Identify which cell holds the provided text, then report its [X, Y] central coordinate. 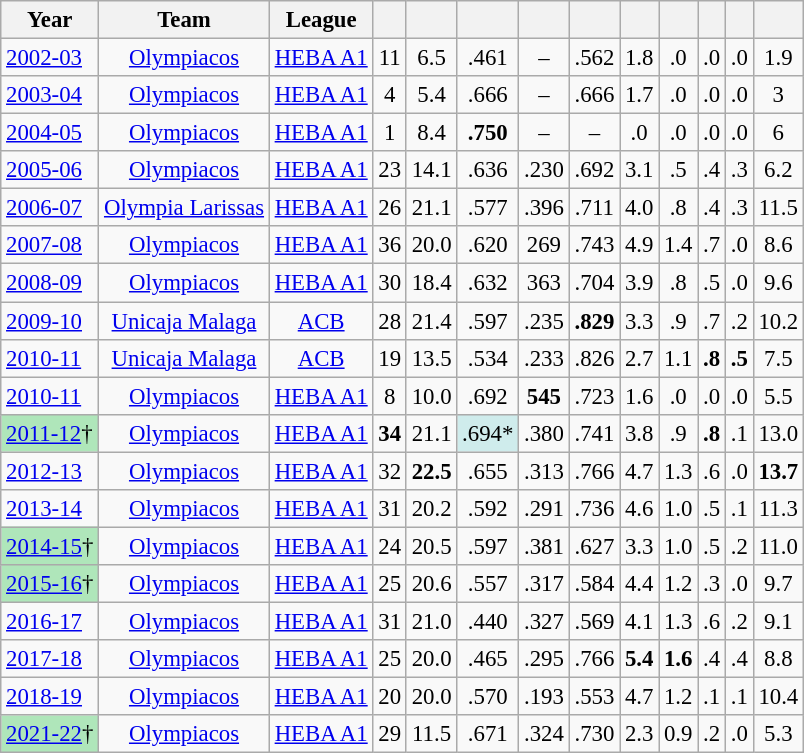
.233 [544, 358]
2016-17 [50, 621]
10.4 [778, 697]
Year [50, 20]
.193 [544, 697]
1.8 [640, 58]
23 [390, 170]
9.6 [778, 283]
.440 [488, 621]
8.6 [778, 245]
269 [544, 245]
2013-14 [50, 509]
4.9 [640, 245]
2015-16† [50, 584]
.627 [594, 546]
2011-12† [50, 433]
5.5 [778, 396]
2012-13 [50, 471]
.584 [594, 584]
3.9 [640, 283]
.553 [594, 697]
.829 [594, 321]
.381 [544, 546]
.324 [544, 734]
19 [390, 358]
9.7 [778, 584]
1.9 [778, 58]
2005-06 [50, 170]
.655 [488, 471]
.826 [594, 358]
13.5 [431, 358]
5.3 [778, 734]
20 [390, 697]
2003-04 [50, 95]
4.1 [640, 621]
3.8 [640, 433]
30 [390, 283]
1.4 [678, 245]
9.1 [778, 621]
10.0 [431, 396]
6 [778, 133]
.723 [594, 396]
2018-19 [50, 697]
18.4 [431, 283]
2.7 [640, 358]
26 [390, 208]
.465 [488, 659]
League [321, 20]
.592 [488, 509]
34 [390, 433]
10.2 [778, 321]
.694* [488, 433]
1.1 [678, 358]
13.7 [778, 471]
.704 [594, 283]
.557 [488, 584]
.291 [544, 509]
32 [390, 471]
2007-08 [50, 245]
4 [390, 95]
2002-03 [50, 58]
36 [390, 245]
.577 [488, 208]
.570 [488, 697]
.736 [594, 509]
363 [544, 283]
2009-10 [50, 321]
.711 [594, 208]
.743 [594, 245]
22.5 [431, 471]
11.3 [778, 509]
.295 [544, 659]
.461 [488, 58]
8.8 [778, 659]
20.5 [431, 546]
2021-22† [50, 734]
21.0 [431, 621]
24 [390, 546]
20.2 [431, 509]
.396 [544, 208]
Olympia Larissas [184, 208]
11.0 [778, 546]
6.2 [778, 170]
2017-18 [50, 659]
545 [544, 396]
0.9 [678, 734]
13.0 [778, 433]
1 [390, 133]
.730 [594, 734]
14.1 [431, 170]
7.5 [778, 358]
29 [390, 734]
2004-05 [50, 133]
.317 [544, 584]
2014-15† [50, 546]
2008-09 [50, 283]
.235 [544, 321]
.632 [488, 283]
.636 [488, 170]
4.4 [640, 584]
2006-07 [50, 208]
11 [390, 58]
.534 [488, 358]
.620 [488, 245]
3 [778, 95]
.380 [544, 433]
4.0 [640, 208]
.569 [594, 621]
.750 [488, 133]
3.1 [640, 170]
21.4 [431, 321]
.562 [594, 58]
4.6 [640, 509]
2.3 [640, 734]
8 [390, 396]
.230 [544, 170]
.741 [594, 433]
.327 [544, 621]
6.5 [431, 58]
28 [390, 321]
1.7 [640, 95]
20.6 [431, 584]
.671 [488, 734]
8.4 [431, 133]
.313 [544, 471]
Team [184, 20]
